Scan for the cell matching the given text and deliver its [X, Y] coordinate at center. 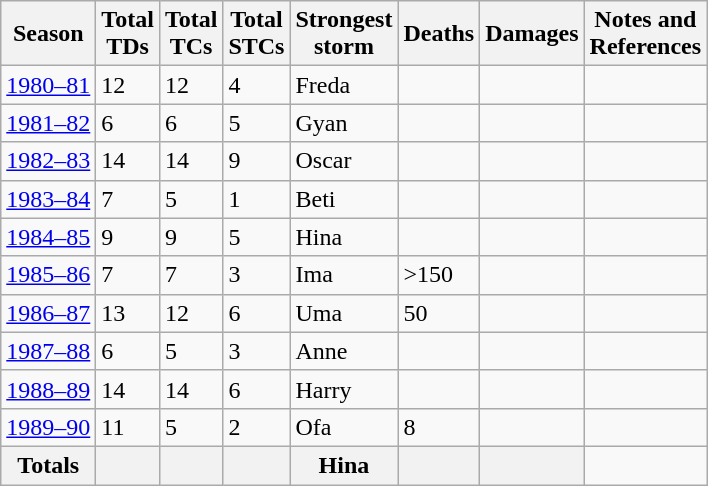
1988–89 [48, 389]
Beti [344, 199]
Damages [532, 34]
11 [128, 427]
TotalSTCs [256, 34]
Oscar [344, 161]
Gyan [344, 123]
4 [256, 85]
Uma [344, 313]
Ima [344, 275]
Strongeststorm [344, 34]
2 [256, 427]
Season [48, 34]
1989–90 [48, 427]
1985–86 [48, 275]
50 [439, 313]
1984–85 [48, 237]
Harry [344, 389]
1987–88 [48, 351]
Anne [344, 351]
>150 [439, 275]
Notes andReferences [646, 34]
TotalTCs [191, 34]
1982–83 [48, 161]
TotalTDs [128, 34]
13 [128, 313]
Deaths [439, 34]
1 [256, 199]
1981–82 [48, 123]
8 [439, 427]
1980–81 [48, 85]
1983–84 [48, 199]
1986–87 [48, 313]
Totals [48, 465]
Freda [344, 85]
Ofa [344, 427]
